Detect which cell encompasses the target text, then output its [X, Y] center coordinate. 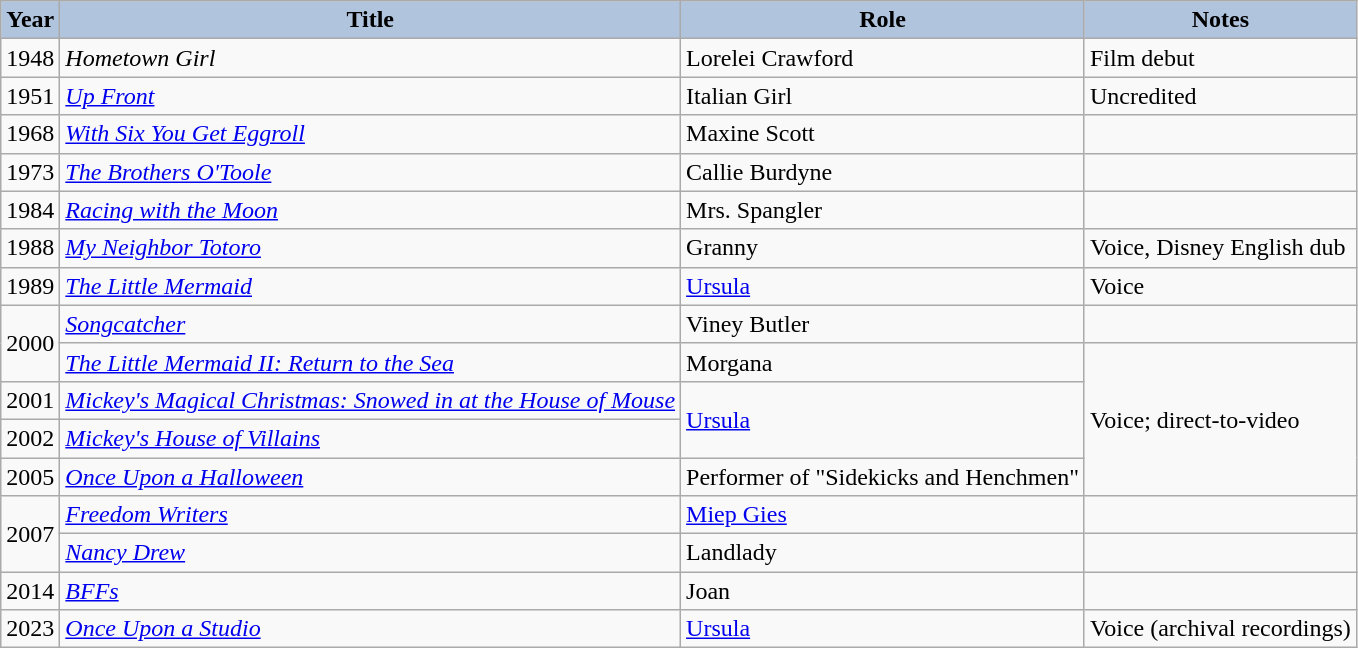
2000 [30, 343]
Performer of "Sidekicks and Henchmen" [883, 477]
1988 [30, 248]
BFFs [370, 591]
Voice; direct-to-video [1220, 419]
Lorelei Crawford [883, 58]
Film debut [1220, 58]
Freedom Writers [370, 515]
Maxine Scott [883, 134]
Songcatcher [370, 324]
Viney Butler [883, 324]
Voice (archival recordings) [1220, 629]
1989 [30, 286]
With Six You Get Eggroll [370, 134]
2002 [30, 438]
The Little Mermaid [370, 286]
2001 [30, 400]
2007 [30, 534]
Notes [1220, 20]
Year [30, 20]
The Little Mermaid II: Return to the Sea [370, 362]
2014 [30, 591]
Italian Girl [883, 96]
1948 [30, 58]
Once Upon a Halloween [370, 477]
Joan [883, 591]
1951 [30, 96]
Mrs. Spangler [883, 210]
Mickey's Magical Christmas: Snowed in at the House of Mouse [370, 400]
1984 [30, 210]
1968 [30, 134]
The Brothers O'Toole [370, 172]
Role [883, 20]
Voice, Disney English dub [1220, 248]
Uncredited [1220, 96]
Title [370, 20]
My Neighbor Totoro [370, 248]
1973 [30, 172]
Callie Burdyne [883, 172]
Mickey's House of Villains [370, 438]
2005 [30, 477]
Voice [1220, 286]
Miep Gies [883, 515]
Nancy Drew [370, 553]
Granny [883, 248]
Morgana [883, 362]
Racing with the Moon [370, 210]
Landlady [883, 553]
Up Front [370, 96]
Hometown Girl [370, 58]
2023 [30, 629]
Once Upon a Studio [370, 629]
